Determine the (x, y) coordinate at the center of the cell enclosing the given text.  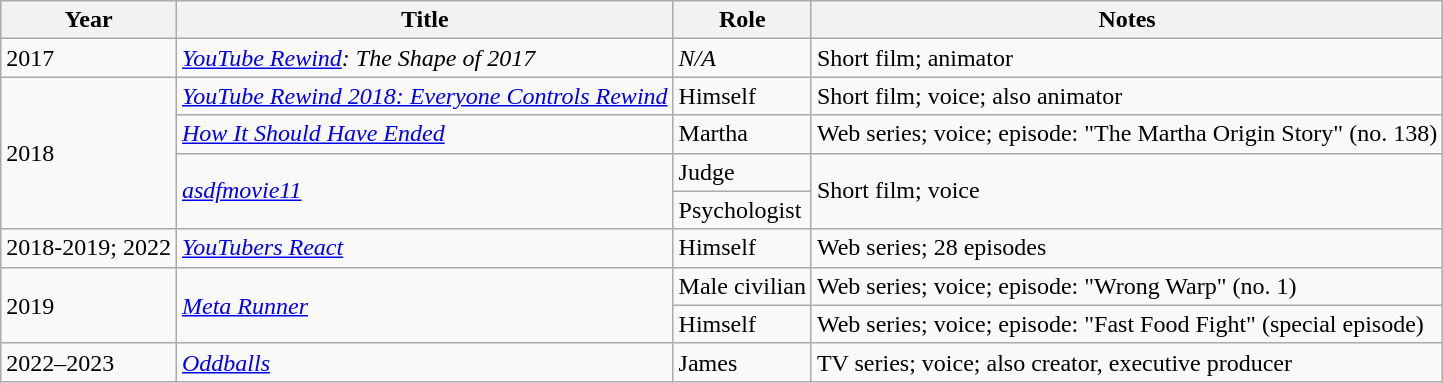
Short film; voice; also animator (1126, 96)
YouTubers React (424, 248)
Year (89, 20)
James (742, 362)
Title (424, 20)
Oddballs (424, 362)
TV series; voice; also creator, executive producer (1126, 362)
Short film; voice (1126, 191)
Role (742, 20)
Meta Runner (424, 305)
N/A (742, 58)
Male civilian (742, 286)
2018-2019; 2022 (89, 248)
YouTube Rewind: The Shape of 2017 (424, 58)
Web series; 28 episodes (1126, 248)
How It Should Have Ended (424, 134)
Psychologist (742, 210)
2018 (89, 153)
2022–2023 (89, 362)
YouTube Rewind 2018: Everyone Controls Rewind (424, 96)
Judge (742, 172)
Web series; voice; episode: "Fast Food Fight" (special episode) (1126, 324)
Short film; animator (1126, 58)
asdfmovie11 (424, 191)
Notes (1126, 20)
Web series; voice; episode: "Wrong Warp" (no. 1) (1126, 286)
Web series; voice; episode: "The Martha Origin Story" (no. 138) (1126, 134)
2017 (89, 58)
Martha (742, 134)
2019 (89, 305)
